Capture the cell that displays the provided text and extract its (X, Y) central coordinate. 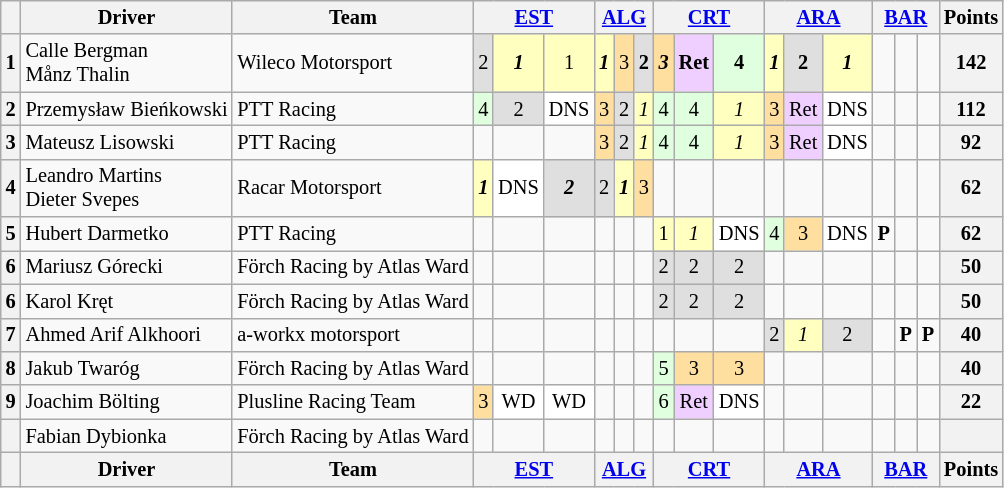
Hubert Darmetko (127, 234)
Mateusz Lisowski (127, 142)
9 (11, 402)
Wileco Motorsport (352, 63)
112 (971, 109)
Calle Bergman Månz Thalin (127, 63)
Mariusz Górecki (127, 267)
142 (971, 63)
Jakub Twaróg (127, 368)
7 (11, 335)
8 (11, 368)
92 (971, 142)
a-workx motorsport (352, 335)
Ahmed Arif Alkhoori (127, 335)
Racar Motorsport (352, 188)
Fabian Dybionka (127, 436)
Karol Kręt (127, 301)
22 (971, 402)
Joachim Bölting (127, 402)
Plusline Racing Team (352, 402)
Przemysław Bieńkowski (127, 109)
Leandro Martins Dieter Svepes (127, 188)
